Capture the cell that displays the provided text and extract its (X, Y) central coordinate. 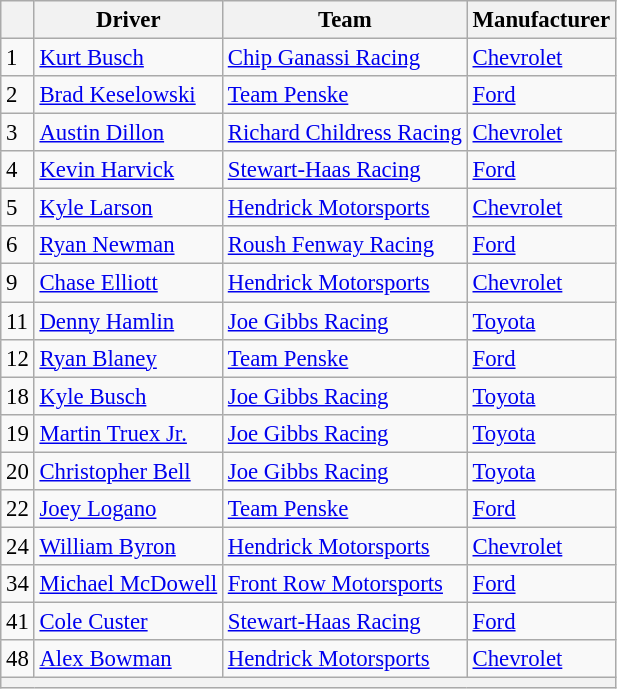
Martin Truex Jr. (128, 433)
William Byron (128, 546)
Brad Keselowski (128, 95)
20 (18, 471)
12 (18, 358)
Ryan Newman (128, 245)
Manufacturer (541, 20)
Front Row Motorsports (344, 584)
Cole Custer (128, 621)
Kevin Harvick (128, 170)
Chip Ganassi Racing (344, 58)
Alex Bowman (128, 659)
1 (18, 58)
41 (18, 621)
Chase Elliott (128, 283)
Michael McDowell (128, 584)
2 (18, 95)
9 (18, 283)
5 (18, 208)
Kyle Larson (128, 208)
Ryan Blaney (128, 358)
24 (18, 546)
Roush Fenway Racing (344, 245)
11 (18, 321)
19 (18, 433)
22 (18, 509)
Denny Hamlin (128, 321)
Joey Logano (128, 509)
6 (18, 245)
Team (344, 20)
Kurt Busch (128, 58)
3 (18, 133)
48 (18, 659)
4 (18, 170)
Driver (128, 20)
18 (18, 396)
Kyle Busch (128, 396)
Christopher Bell (128, 471)
Austin Dillon (128, 133)
34 (18, 584)
Richard Childress Racing (344, 133)
